Return [x, y] of the center of cell containing provided text 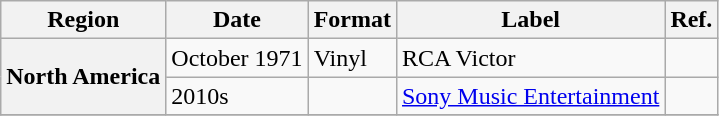
2010s [237, 96]
Format [352, 20]
North America [84, 77]
Ref. [692, 20]
Vinyl [352, 58]
October 1971 [237, 58]
RCA Victor [530, 58]
Region [84, 20]
Label [530, 20]
Sony Music Entertainment [530, 96]
Date [237, 20]
